Return [x, y] of the center of cell containing provided text 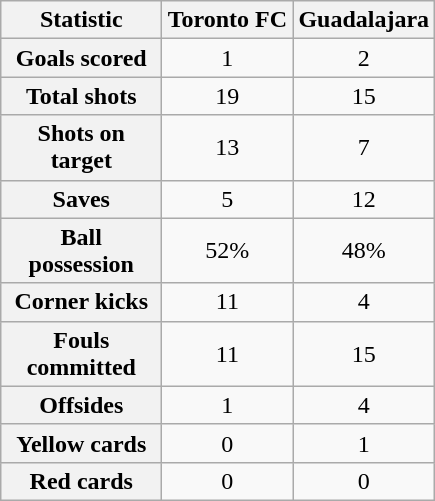
Yellow cards [82, 443]
48% [364, 250]
Toronto FC [228, 20]
Saves [82, 199]
5 [228, 199]
Guadalajara [364, 20]
Shots on target [82, 148]
Fouls committed [82, 354]
12 [364, 199]
7 [364, 148]
Red cards [82, 481]
Statistic [82, 20]
Total shots [82, 96]
Offsides [82, 405]
2 [364, 58]
Corner kicks [82, 302]
52% [228, 250]
Ball possession [82, 250]
13 [228, 148]
19 [228, 96]
Goals scored [82, 58]
